Extract the (X, Y) coordinate from the center of the cell holding the provided text.  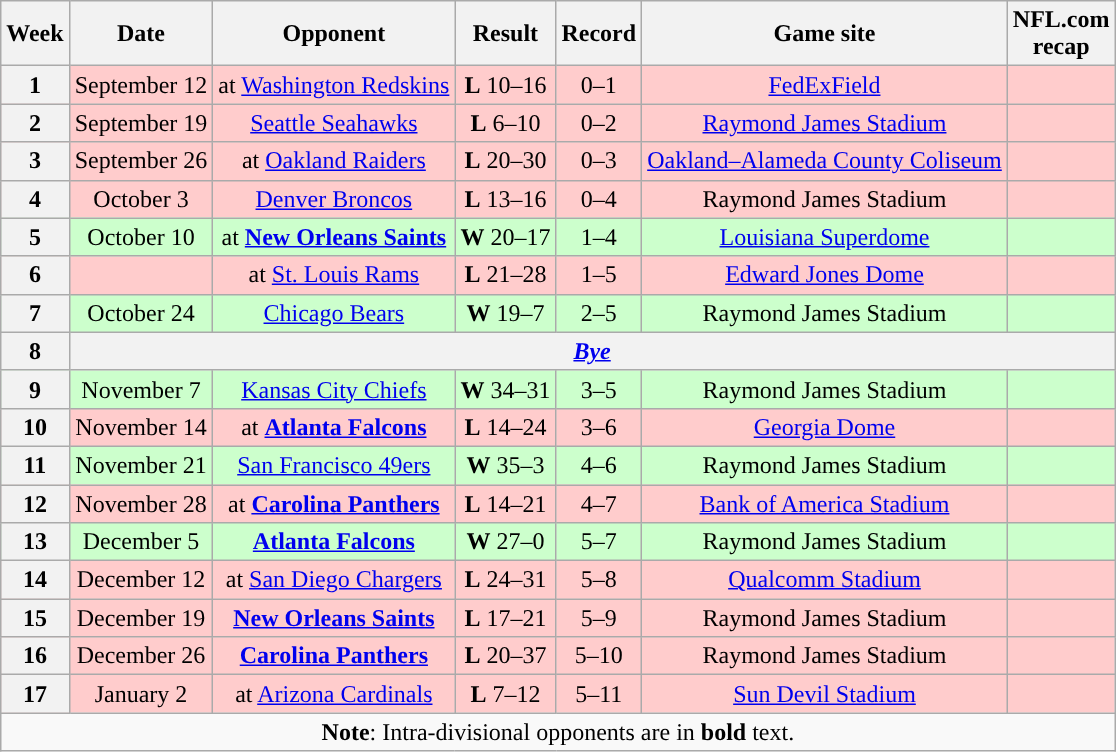
L 17–21 (506, 618)
L 21–28 (506, 275)
Sun Devil Stadium (825, 694)
October 10 (141, 237)
4–7 (599, 503)
November 21 (141, 465)
L 10–16 (506, 85)
L 14–21 (506, 503)
Game site (825, 34)
at Arizona Cardinals (334, 694)
Edward Jones Dome (825, 275)
November 7 (141, 389)
Oakland–Alameda County Coliseum (825, 161)
0–1 (599, 85)
W 19–7 (506, 313)
3–5 (599, 389)
Opponent (334, 34)
Atlanta Falcons (334, 542)
San Francisco 49ers (334, 465)
L 20–37 (506, 656)
November 14 (141, 427)
12 (35, 503)
L 6–10 (506, 123)
5–11 (599, 694)
Bank of America Stadium (825, 503)
December 19 (141, 618)
Qualcomm Stadium (825, 580)
L 7–12 (506, 694)
1 (35, 85)
13 (35, 542)
at New Orleans Saints (334, 237)
Chicago Bears (334, 313)
W 34–31 (506, 389)
L 20–30 (506, 161)
3–6 (599, 427)
Louisiana Superdome (825, 237)
0–4 (599, 199)
Record (599, 34)
September 19 (141, 123)
December 12 (141, 580)
10 (35, 427)
Result (506, 34)
W 20–17 (506, 237)
W 35–3 (506, 465)
Note: Intra-divisional opponents are in bold text. (558, 732)
December 5 (141, 542)
5–7 (599, 542)
1–4 (599, 237)
8 (35, 351)
L 24–31 (506, 580)
September 26 (141, 161)
FedExField (825, 85)
5–10 (599, 656)
Bye (592, 351)
at Oakland Raiders (334, 161)
Denver Broncos (334, 199)
1–5 (599, 275)
3 (35, 161)
New Orleans Saints (334, 618)
October 3 (141, 199)
16 (35, 656)
at St. Louis Rams (334, 275)
December 26 (141, 656)
14 (35, 580)
W 27–0 (506, 542)
6 (35, 275)
17 (35, 694)
at Washington Redskins (334, 85)
at Carolina Panthers (334, 503)
Carolina Panthers (334, 656)
at San Diego Chargers (334, 580)
L 13–16 (506, 199)
5–9 (599, 618)
Week (35, 34)
11 (35, 465)
15 (35, 618)
October 24 (141, 313)
September 12 (141, 85)
at Atlanta Falcons (334, 427)
7 (35, 313)
Seattle Seahawks (334, 123)
0–2 (599, 123)
Date (141, 34)
5–8 (599, 580)
0–3 (599, 161)
4–6 (599, 465)
2–5 (599, 313)
Georgia Dome (825, 427)
January 2 (141, 694)
NFL.comrecap (1061, 34)
4 (35, 199)
L 14–24 (506, 427)
Kansas City Chiefs (334, 389)
November 28 (141, 503)
5 (35, 237)
9 (35, 389)
2 (35, 123)
